Determine the (x, y) coordinate at the center of the cell enclosing the given text.  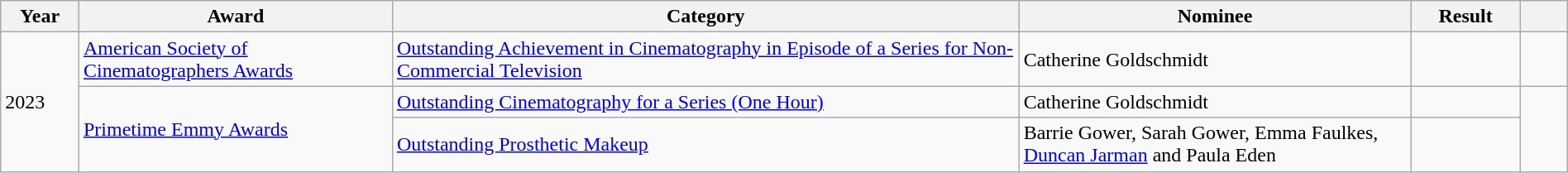
Outstanding Prosthetic Makeup (705, 144)
Barrie Gower, Sarah Gower, Emma Faulkes, Duncan Jarman and Paula Eden (1215, 144)
Category (705, 17)
Nominee (1215, 17)
Outstanding Achievement in Cinematography in Episode of a Series for Non-Commercial Television (705, 60)
Award (235, 17)
American Society of Cinematographers Awards (235, 60)
Result (1465, 17)
Primetime Emmy Awards (235, 129)
2023 (40, 102)
Outstanding Cinematography for a Series (One Hour) (705, 102)
Year (40, 17)
